Extract the [X, Y] coordinate from the center of the cell holding the provided text.  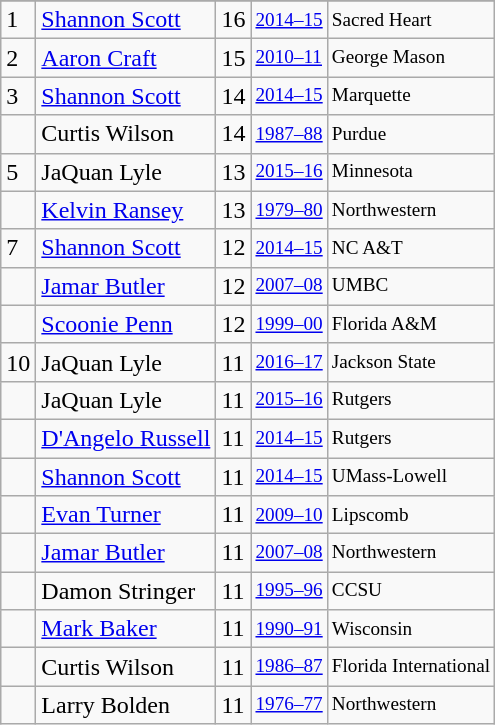
Mark Baker [126, 629]
Lipscomb [410, 515]
2016–17 [289, 362]
George Mason [410, 58]
Florida A&M [410, 324]
5 [18, 172]
Florida International [410, 667]
Wisconsin [410, 629]
1999–00 [289, 324]
Aaron Craft [126, 58]
1987–88 [289, 134]
1990–91 [289, 629]
Purdue [410, 134]
15 [234, 58]
2010–11 [289, 58]
3 [18, 96]
Scoonie Penn [126, 324]
Minnesota [410, 172]
2 [18, 58]
2009–10 [289, 515]
1986–87 [289, 667]
1979–80 [289, 210]
UMass-Lowell [410, 477]
Jackson State [410, 362]
CCSU [410, 591]
NC A&T [410, 248]
1976–77 [289, 705]
16 [234, 20]
10 [18, 362]
1 [18, 20]
UMBC [410, 286]
Damon Stringer [126, 591]
D'Angelo Russell [126, 438]
7 [18, 248]
Evan Turner [126, 515]
Kelvin Ransey [126, 210]
Sacred Heart [410, 20]
1995–96 [289, 591]
Larry Bolden [126, 705]
Marquette [410, 96]
